Search for the cell housing the specified text and yield its [x, y] center coordinate. 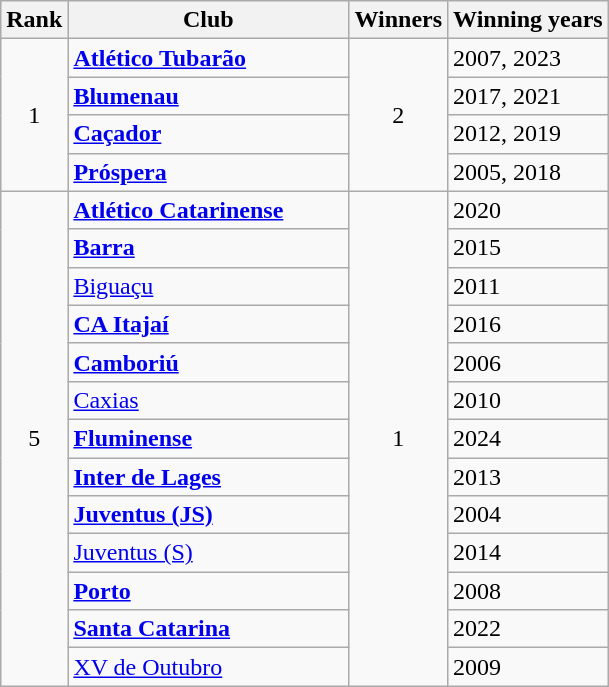
2013 [528, 477]
2011 [528, 286]
2005, 2018 [528, 172]
2016 [528, 324]
2020 [528, 210]
5 [34, 438]
Barra [208, 248]
2004 [528, 515]
Blumenau [208, 96]
Santa Catarina [208, 629]
Caçador [208, 134]
Fluminense [208, 438]
XV de Outubro [208, 667]
2 [398, 115]
2015 [528, 248]
2017, 2021 [528, 96]
2022 [528, 629]
Atlético Tubarão [208, 58]
2012, 2019 [528, 134]
Camboriú [208, 362]
Caxias [208, 400]
Club [208, 20]
2024 [528, 438]
Inter de Lages [208, 477]
2007, 2023 [528, 58]
Juventus (JS) [208, 515]
2006 [528, 362]
Juventus (S) [208, 553]
Rank [34, 20]
2014 [528, 553]
2008 [528, 591]
Porto [208, 591]
2009 [528, 667]
2010 [528, 400]
CA Itajaí [208, 324]
Winning years [528, 20]
Atlético Catarinense [208, 210]
Próspera [208, 172]
Winners [398, 20]
Biguaçu [208, 286]
